Output the (X, Y) coordinate of the center of the cell containing the given text.  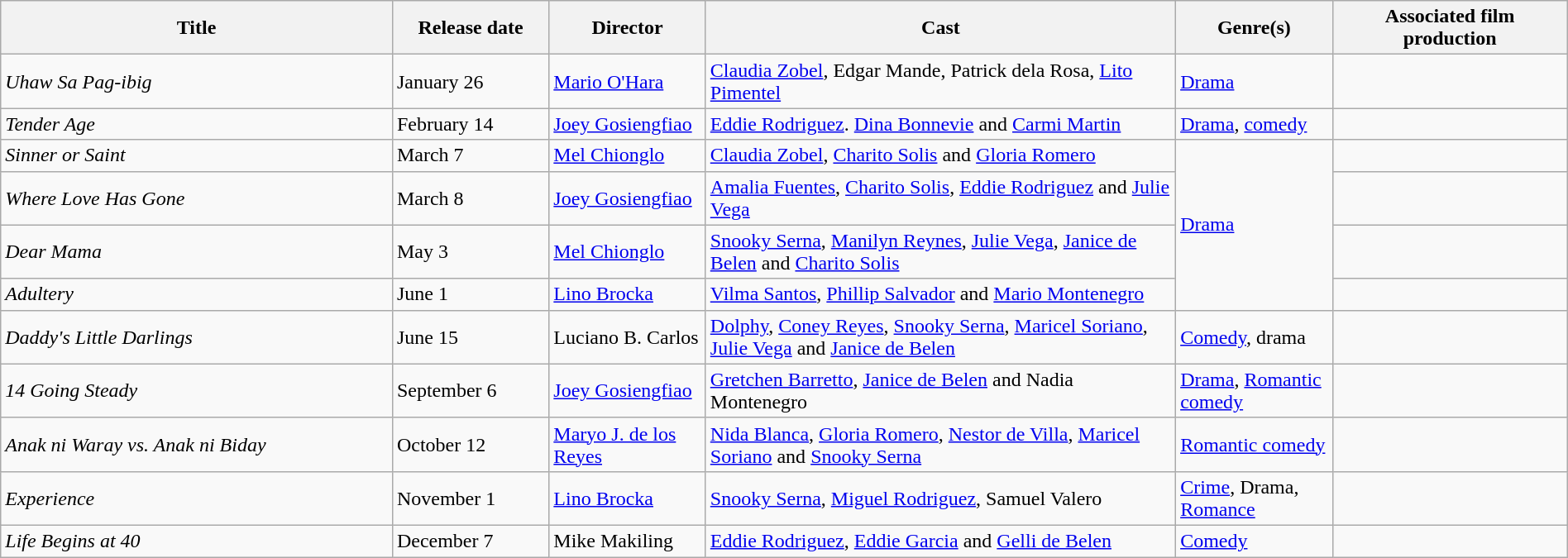
Genre(s) (1254, 28)
Experience (197, 498)
Cast (940, 28)
Gretchen Barretto, Janice de Belen and Nadia Montenegro (940, 390)
Eddie Rodriguez. Dina Bonnevie and Carmi Martin (940, 124)
Director (627, 28)
Sinner or Saint (197, 155)
September 6 (470, 390)
Eddie Rodriguez, Eddie Garcia and Gelli de Belen (940, 541)
Snooky Serna, Miguel Rodriguez, Samuel Valero (940, 498)
Crime, Drama, Romance (1254, 498)
Comedy (1254, 541)
Daddy's Little Darlings (197, 337)
February 14 (470, 124)
March 7 (470, 155)
November 1 (470, 498)
Luciano B. Carlos (627, 337)
Drama, Romantic comedy (1254, 390)
January 26 (470, 81)
Where Love Has Gone (197, 198)
Tender Age (197, 124)
March 8 (470, 198)
Nida Blanca, Gloria Romero, Nestor de Villa, Maricel Soriano and Snooky Serna (940, 445)
Associated film production (1450, 28)
Dear Mama (197, 251)
Comedy, drama (1254, 337)
Uhaw Sa Pag-ibig (197, 81)
Life Begins at 40 (197, 541)
Claudia Zobel, Edgar Mande, Patrick dela Rosa, Lito Pimentel (940, 81)
December 7 (470, 541)
Anak ni Waray vs. Anak ni Biday (197, 445)
14 Going Steady (197, 390)
Drama, comedy (1254, 124)
Claudia Zobel, Charito Solis and Gloria Romero (940, 155)
Release date (470, 28)
May 3 (470, 251)
Maryo J. de los Reyes (627, 445)
Vilma Santos, Phillip Salvador and Mario Montenegro (940, 294)
Dolphy, Coney Reyes, Snooky Serna, Maricel Soriano, Julie Vega and Janice de Belen (940, 337)
Mike Makiling (627, 541)
October 12 (470, 445)
Mario O'Hara (627, 81)
Adultery (197, 294)
June 15 (470, 337)
June 1 (470, 294)
Snooky Serna, Manilyn Reynes, Julie Vega, Janice de Belen and Charito Solis (940, 251)
Romantic comedy (1254, 445)
Title (197, 28)
Amalia Fuentes, Charito Solis, Eddie Rodriguez and Julie Vega (940, 198)
